From the cell containing the given text, extract its center point as (X, Y) coordinate. 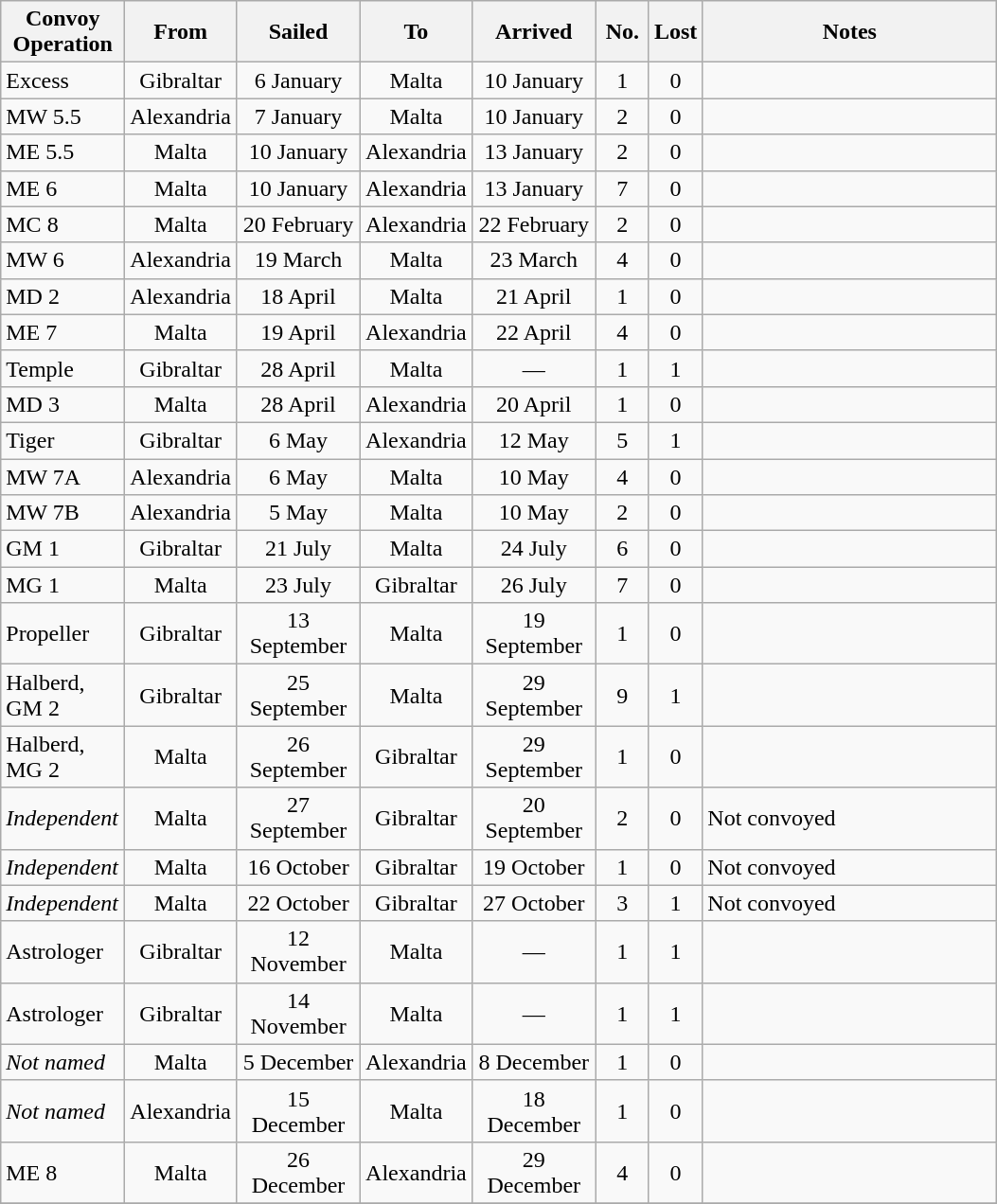
19 March (297, 260)
ConvoyOperation (62, 32)
Sailed (297, 32)
MD 2 (62, 296)
19 April (297, 332)
14 November (297, 1013)
22 October (297, 903)
27 October (534, 903)
No. (622, 32)
Temple (62, 368)
ME 8 (62, 1172)
19 September (534, 634)
MG 1 (62, 585)
5 December (297, 1062)
5 May (297, 513)
GM 1 (62, 549)
6 (622, 549)
27 September (297, 818)
MW 6 (62, 260)
12 May (534, 440)
20 September (534, 818)
Arrived (534, 32)
Halberd, GM 2 (62, 695)
9 (622, 695)
23 March (534, 260)
MW 7A (62, 476)
25 September (297, 695)
8 December (534, 1062)
ME 7 (62, 332)
Propeller (62, 634)
21 April (534, 296)
5 (622, 440)
29 December (534, 1172)
16 October (297, 867)
18 April (297, 296)
7 January (297, 116)
Lost (675, 32)
13 September (297, 634)
23 July (297, 585)
12 November (297, 952)
21 July (297, 549)
From (181, 32)
6 January (297, 80)
24 July (534, 549)
MW 7B (62, 513)
20 April (534, 404)
22 April (534, 332)
MW 5.5 (62, 116)
ME 5.5 (62, 152)
To (417, 32)
Tiger (62, 440)
MD 3 (62, 404)
Halberd, MG 2 (62, 757)
22 February (534, 224)
18 December (534, 1111)
19 October (534, 867)
15 December (297, 1111)
20 February (297, 224)
ME 6 (62, 188)
26 December (297, 1172)
Excess (62, 80)
26 July (534, 585)
Notes (850, 32)
3 (622, 903)
MC 8 (62, 224)
26 September (297, 757)
